Output the [X, Y] coordinate of the center of the cell containing the given text.  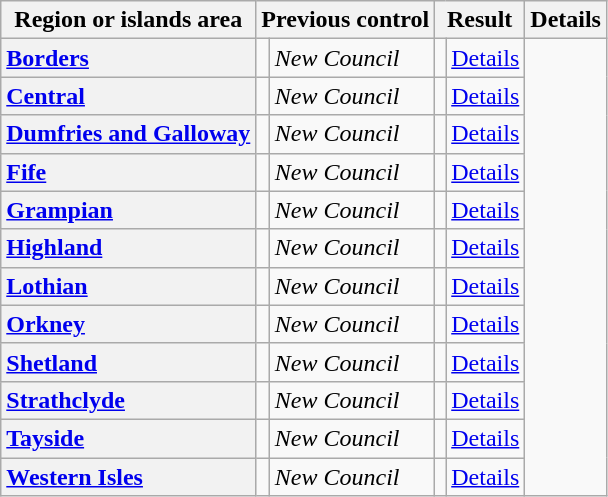
Orkney [128, 324]
Grampian [128, 210]
Borders [128, 58]
Fife [128, 172]
Central [128, 96]
Shetland [128, 362]
Tayside [128, 438]
Strathclyde [128, 400]
Dumfries and Galloway [128, 134]
Western Isles [128, 477]
Result [480, 20]
Region or islands area [128, 20]
Lothian [128, 286]
Highland [128, 248]
Previous control [346, 20]
